Pinpoint the cell where the given text exists, returning its (x, y) midpoint coordinate. 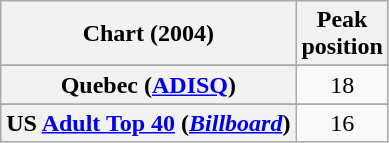
Quebec (ADISQ) (148, 85)
Peakposition (342, 34)
16 (342, 123)
Chart (2004) (148, 34)
US Adult Top 40 (Billboard) (148, 123)
18 (342, 85)
